Detect which cell encompasses the target text, then output its (x, y) center coordinate. 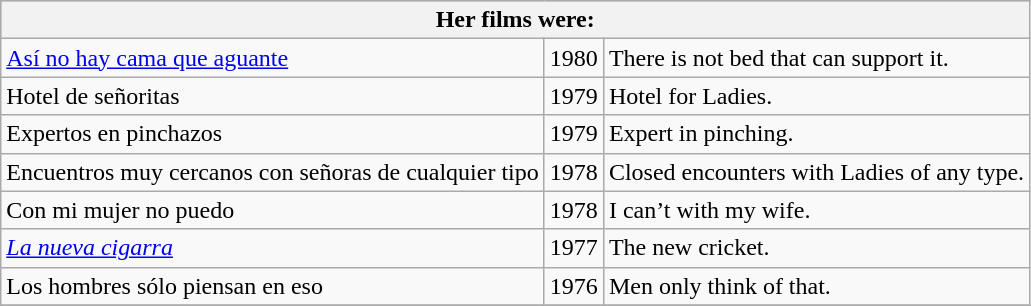
I can’t with my wife. (816, 210)
1977 (574, 248)
Her films were: (516, 20)
Con mi mujer no puedo (273, 210)
Así no hay cama que aguante (273, 58)
Closed encounters with Ladies of any type. (816, 172)
Los hombres sólo piensan en eso (273, 286)
Expert in pinching. (816, 134)
Men only think of that. (816, 286)
Hotel for Ladies. (816, 96)
Expertos en pinchazos (273, 134)
1976 (574, 286)
Hotel de señoritas (273, 96)
La nueva cigarra (273, 248)
There is not bed that can support it. (816, 58)
The new cricket. (816, 248)
1980 (574, 58)
Encuentros muy cercanos con señoras de cualquier tipo (273, 172)
